From the cell containing the given text, extract its center point as (x, y) coordinate. 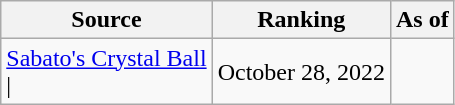
As of (422, 20)
Source (106, 20)
Sabato's Crystal Ball| (106, 72)
October 28, 2022 (301, 72)
Ranking (301, 20)
